For the text-containing cell, return its midpoint in [X, Y] coordinate format. 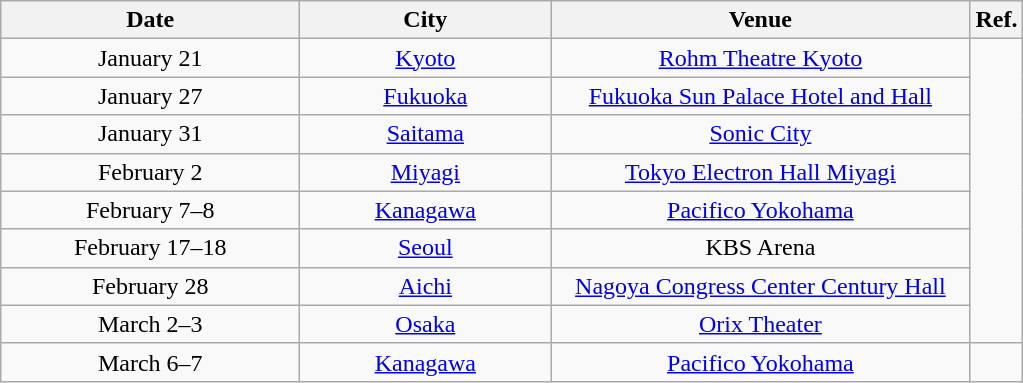
Aichi [426, 286]
March 6–7 [150, 362]
Nagoya Congress Center Century Hall [760, 286]
March 2–3 [150, 324]
February 2 [150, 172]
Osaka [426, 324]
Date [150, 20]
Tokyo Electron Hall Miyagi [760, 172]
Miyagi [426, 172]
Seoul [426, 248]
January 21 [150, 58]
Venue [760, 20]
Kyoto [426, 58]
February 7–8 [150, 210]
January 31 [150, 134]
Sonic City [760, 134]
Ref. [996, 20]
City [426, 20]
Orix Theater [760, 324]
KBS Arena [760, 248]
Saitama [426, 134]
February 28 [150, 286]
February 17–18 [150, 248]
Fukuoka Sun Palace Hotel and Hall [760, 96]
Fukuoka [426, 96]
January 27 [150, 96]
Rohm Theatre Kyoto [760, 58]
